Scan for the cell matching the given text and deliver its [X, Y] coordinate at center. 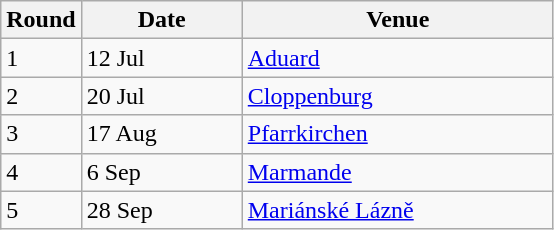
Cloppenburg [398, 96]
17 Aug [162, 134]
Round [41, 20]
28 Sep [162, 210]
12 Jul [162, 58]
5 [41, 210]
Aduard [398, 58]
Date [162, 20]
Venue [398, 20]
6 Sep [162, 172]
Mariánské Lázně [398, 210]
Marmande [398, 172]
1 [41, 58]
2 [41, 96]
Pfarrkirchen [398, 134]
20 Jul [162, 96]
4 [41, 172]
3 [41, 134]
